Locate the cell with the specified text and output its (x, y) center coordinate. 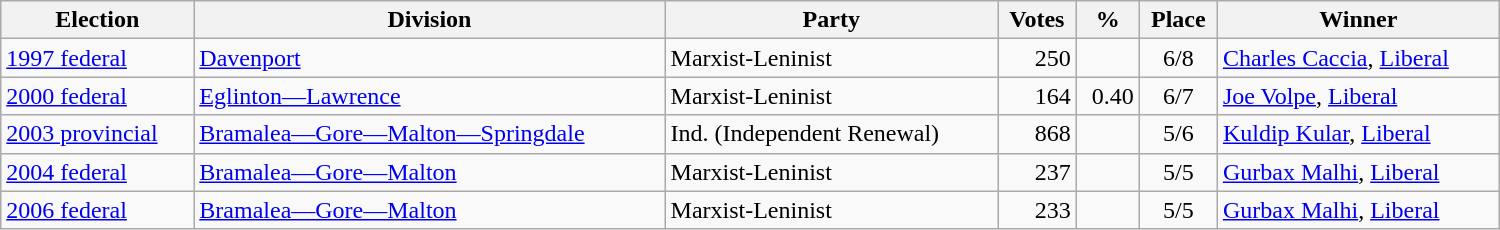
2006 federal (98, 210)
6/7 (1178, 96)
Party (831, 20)
Charles Caccia, Liberal (1358, 58)
Joe Volpe, Liberal (1358, 96)
Bramalea—Gore—Malton—Springdale (430, 134)
868 (1038, 134)
Division (430, 20)
2003 provincial (98, 134)
2000 federal (98, 96)
Eglinton—Lawrence (430, 96)
5/6 (1178, 134)
237 (1038, 172)
Davenport (430, 58)
Place (1178, 20)
% (1108, 20)
Kuldip Kular, Liberal (1358, 134)
164 (1038, 96)
Election (98, 20)
6/8 (1178, 58)
2004 federal (98, 172)
Winner (1358, 20)
Votes (1038, 20)
233 (1038, 210)
1997 federal (98, 58)
0.40 (1108, 96)
Ind. (Independent Renewal) (831, 134)
250 (1038, 58)
